Provide the [x, y] coordinate of the cell's center where the given text is located.  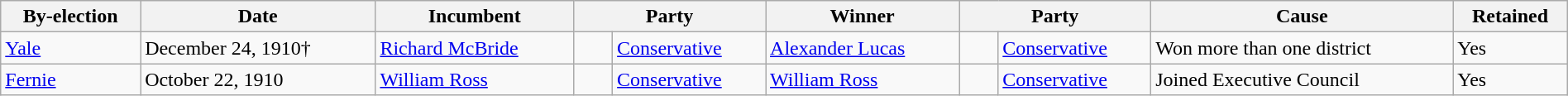
Won more than one district [1302, 48]
Fernie [71, 79]
Joined Executive Council [1302, 79]
Yale [71, 48]
Alexander Lucas [863, 48]
Cause [1302, 17]
Retained [1510, 17]
By-election [71, 17]
October 22, 1910 [258, 79]
Richard McBride [475, 48]
Date [258, 17]
Incumbent [475, 17]
December 24, 1910† [258, 48]
Winner [863, 17]
